Locate the cell with the specified text and output its [x, y] center coordinate. 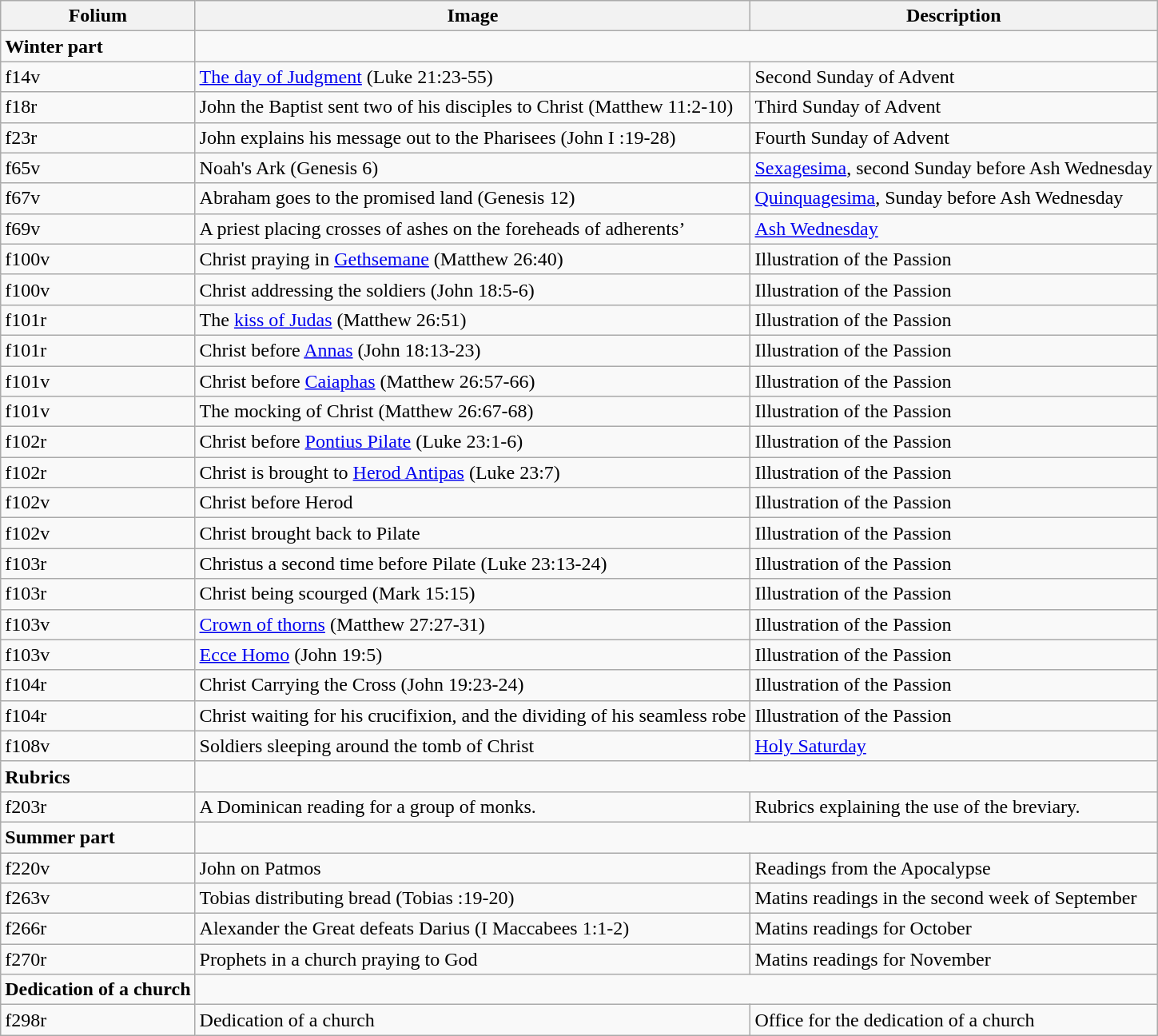
f263v [97, 899]
Folium [97, 16]
Christ before Caiaphas (Matthew 26:57-66) [473, 381]
Office for the dedication of a church [954, 1020]
Readings from the Apocalypse [954, 867]
A Dominican reading for a group of monks. [473, 807]
Third Sunday of Advent [954, 107]
Christ addressing the soldiers (John 18:5-6) [473, 289]
Matins readings for November [954, 959]
Winter part [97, 46]
Christ waiting for his crucifixion, and the dividing of his seamless robe [473, 715]
f18r [97, 107]
Tobias distributing bread (Tobias :19-20) [473, 899]
Rubrics [97, 776]
f14v [97, 77]
John on Patmos [473, 867]
f203r [97, 807]
Description [954, 16]
Alexander the Great defeats Darius (I Maccabees 1:1-2) [473, 929]
f67v [97, 198]
Soldiers sleeping around the tomb of Christ [473, 746]
f65v [97, 168]
f270r [97, 959]
John the Baptist sent two of his disciples to Christ (Matthew 11:2-10) [473, 107]
Matins readings in the second week of September [954, 899]
The mocking of Christ (Matthew 26:67-68) [473, 412]
Prophets in a church praying to God [473, 959]
Christus a second time before Pilate (Luke 23:13-24) [473, 564]
Summer part [97, 837]
Christ praying in Gethsemane (Matthew 26:40) [473, 259]
f298r [97, 1020]
Quinquagesima, Sunday before Ash Wednesday [954, 198]
Noah's Ark (Genesis 6) [473, 168]
Image [473, 16]
Christ being scourged (Mark 15:15) [473, 594]
Christ before Herod [473, 503]
f23r [97, 137]
Matins readings for October [954, 929]
f69v [97, 229]
The kiss of Judas (Matthew 26:51) [473, 320]
f108v [97, 746]
Fourth Sunday of Advent [954, 137]
Holy Saturday [954, 746]
Christ is brought to Herod Antipas (Luke 23:7) [473, 472]
Sexagesima, second Sunday before Ash Wednesday [954, 168]
Ecce Homo (John 19:5) [473, 655]
Abraham goes to the promised land (Genesis 12) [473, 198]
Crown of thorns (Matthew 27:27-31) [473, 624]
f220v [97, 867]
Second Sunday of Advent [954, 77]
Rubrics explaining the use of the breviary. [954, 807]
f266r [97, 929]
A priest placing crosses of ashes on the foreheads of adherents’ [473, 229]
Christ before Pontius Pilate (Luke 23:1-6) [473, 442]
John explains his message out to the Pharisees (John I :19-28) [473, 137]
Christ Carrying the Cross (John 19:23-24) [473, 685]
Christ before Annas (John 18:13-23) [473, 350]
The day of Judgment (Luke 21:23-55) [473, 77]
Christ brought back to Pilate [473, 533]
Ash Wednesday [954, 229]
